Determine the [X, Y] coordinate at the center of the cell enclosing the given text.  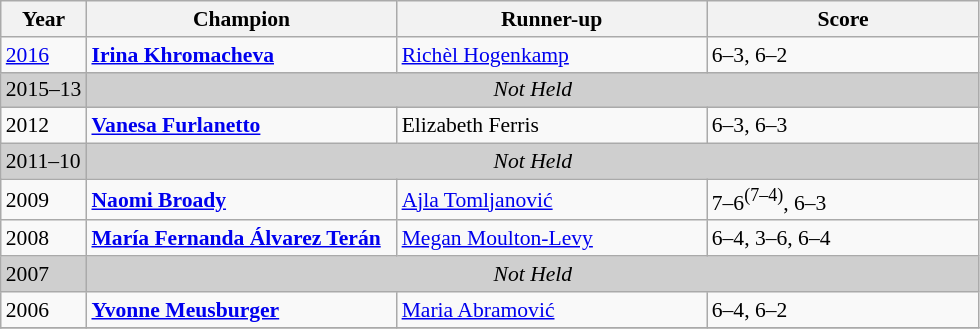
2009 [44, 200]
Megan Moulton-Levy [552, 239]
2006 [44, 310]
María Fernanda Álvarez Terán [241, 239]
Yvonne Meusburger [241, 310]
Year [44, 19]
Elizabeth Ferris [552, 126]
Champion [241, 19]
Irina Khromacheva [241, 55]
2016 [44, 55]
Maria Abramović [552, 310]
Runner-up [552, 19]
Naomi Broady [241, 200]
Richèl Hogenkamp [552, 55]
2012 [44, 126]
6–4, 3–6, 6–4 [844, 239]
Vanesa Furlanetto [241, 126]
Ajla Tomljanović [552, 200]
6–4, 6–2 [844, 310]
2008 [44, 239]
2007 [44, 274]
6–3, 6–2 [844, 55]
2011–10 [44, 162]
6–3, 6–3 [844, 126]
Score [844, 19]
7–6(7–4), 6–3 [844, 200]
2015–13 [44, 90]
